Find where the given text appears and provide that cell's center as (x, y) coordinate. 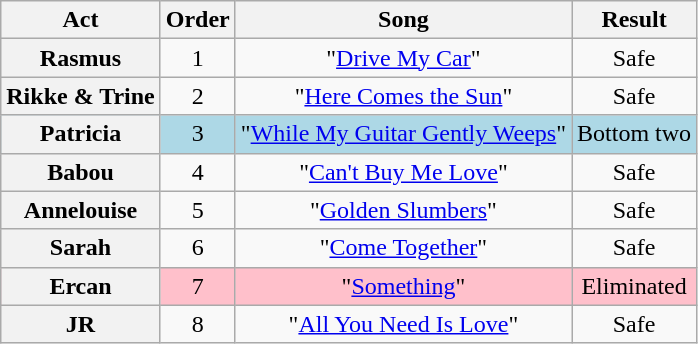
Patricia (81, 134)
Bottom two (634, 134)
Annelouise (81, 210)
Rasmus (81, 58)
6 (198, 248)
Song (403, 20)
1 (198, 58)
7 (198, 286)
Order (198, 20)
JR (81, 324)
"Can't Buy Me Love" (403, 172)
"All You Need Is Love" (403, 324)
"Here Comes the Sun" (403, 96)
Result (634, 20)
Act (81, 20)
"Drive My Car" (403, 58)
3 (198, 134)
"Golden Slumbers" (403, 210)
5 (198, 210)
"Something" (403, 286)
Rikke & Trine (81, 96)
Ercan (81, 286)
2 (198, 96)
Eliminated (634, 286)
Babou (81, 172)
Sarah (81, 248)
"Come Together" (403, 248)
8 (198, 324)
"While My Guitar Gently Weeps" (403, 134)
4 (198, 172)
